Find where the given text appears and provide that cell's center as (x, y) coordinate. 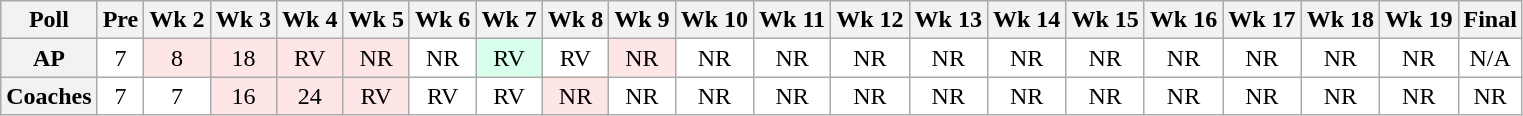
Wk 15 (1105, 20)
Wk 14 (1026, 20)
Wk 12 (870, 20)
Wk 17 (1262, 20)
Wk 13 (948, 20)
Wk 5 (376, 20)
Wk 19 (1419, 20)
Pre (120, 20)
8 (177, 58)
Final (1490, 20)
16 (243, 96)
Wk 3 (243, 20)
Wk 16 (1183, 20)
Coaches (49, 96)
24 (310, 96)
Wk 4 (310, 20)
Wk 11 (792, 20)
Wk 2 (177, 20)
Wk 10 (714, 20)
Wk 7 (509, 20)
Wk 8 (575, 20)
Wk 9 (642, 20)
Wk 6 (442, 20)
Wk 18 (1340, 20)
Poll (49, 20)
N/A (1490, 58)
18 (243, 58)
AP (49, 58)
